Scan for the cell matching the given text and deliver its (X, Y) coordinate at center. 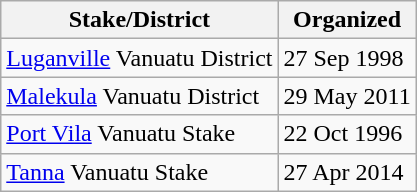
Organized (347, 20)
Stake/District (140, 20)
29 May 2011 (347, 96)
Luganville Vanuatu District (140, 58)
Tanna Vanuatu Stake (140, 172)
Malekula Vanuatu District (140, 96)
27 Sep 1998 (347, 58)
Port Vila Vanuatu Stake (140, 134)
27 Apr 2014 (347, 172)
22 Oct 1996 (347, 134)
